Scan for the cell matching the given text and deliver its [x, y] coordinate at center. 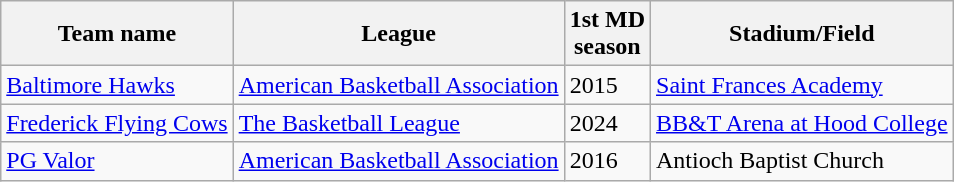
Baltimore Hawks [117, 85]
The Basketball League [398, 123]
1st MD season [607, 34]
2015 [607, 85]
2016 [607, 161]
Frederick Flying Cows [117, 123]
2024 [607, 123]
Saint Frances Academy [802, 85]
Team name [117, 34]
BB&T Arena at Hood College [802, 123]
League [398, 34]
PG Valor [117, 161]
Antioch Baptist Church [802, 161]
Stadium/Field [802, 34]
